Return the (x, y) coordinate for the center point of the cell that contains the specified text.  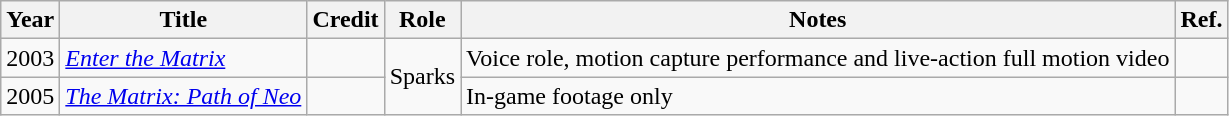
Credit (346, 20)
Title (184, 20)
2005 (30, 96)
Year (30, 20)
Voice role, motion capture performance and live-action full motion video (818, 58)
In-game footage only (818, 96)
Sparks (422, 77)
The Matrix: Path of Neo (184, 96)
2003 (30, 58)
Role (422, 20)
Ref. (1202, 20)
Enter the Matrix (184, 58)
Notes (818, 20)
